Provide the [X, Y] coordinate of the cell's center where the given text is located.  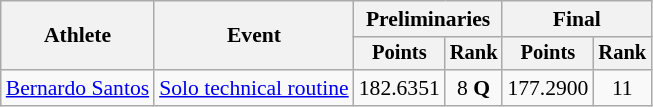
Final [576, 19]
Athlete [78, 36]
177.2900 [548, 88]
Bernardo Santos [78, 88]
Solo technical routine [254, 88]
11 [622, 88]
Event [254, 36]
182.6351 [400, 88]
8 Q [474, 88]
Preliminaries [428, 19]
